Return the [x, y] coordinate for the center point of the cell that contains the specified text.  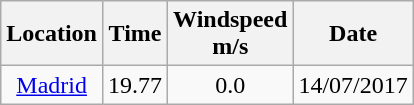
0.0 [230, 85]
Madrid [52, 85]
14/07/2017 [353, 85]
Location [52, 34]
Windspeedm/s [230, 34]
Time [134, 34]
Date [353, 34]
19.77 [134, 85]
